Capture the cell that displays the provided text and extract its [x, y] central coordinate. 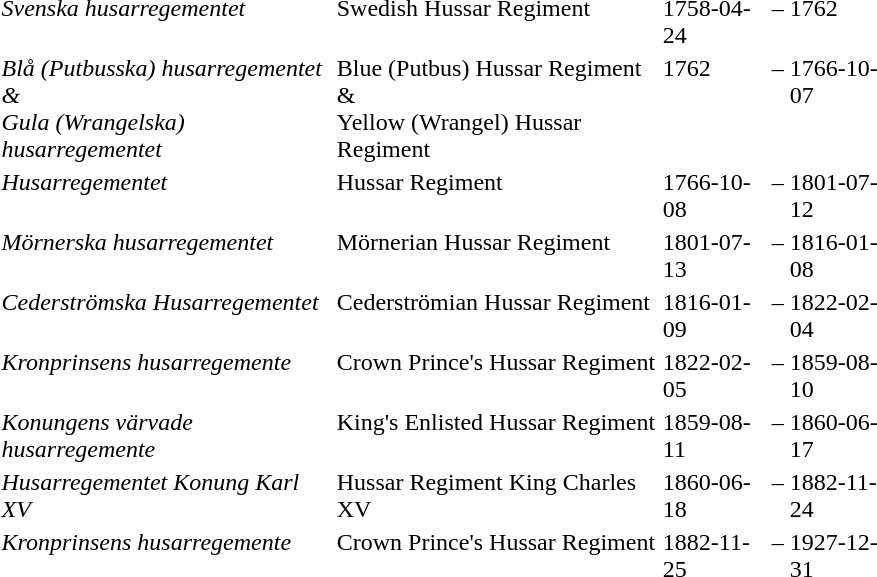
Mörnerska husarregementet [166, 256]
1822-02-05 [714, 376]
Hussar Regiment [496, 196]
1762 [714, 108]
Kronprinsens husarregemente [166, 376]
Cederströmian Hussar Regiment [496, 316]
Blå (Putbusska) husarregementet &Gula (Wrangelska) husarregementet [166, 108]
Cederströmska Husarregementet [166, 316]
Hussar Regiment King Charles XV [496, 496]
Husarregementet [166, 196]
1766-10-08 [714, 196]
Crown Prince's Hussar Regiment [496, 376]
1860-06-18 [714, 496]
Mörnerian Hussar Regiment [496, 256]
King's Enlisted Hussar Regiment [496, 436]
Blue (Putbus) Hussar Regiment &Yellow (Wrangel) Hussar Regiment [496, 108]
1859-08-11 [714, 436]
Konungens värvade husarregemente [166, 436]
Husarregementet Konung Karl XV [166, 496]
1816-01-09 [714, 316]
1801-07-13 [714, 256]
